Output the [X, Y] coordinate of the center of the cell containing the given text.  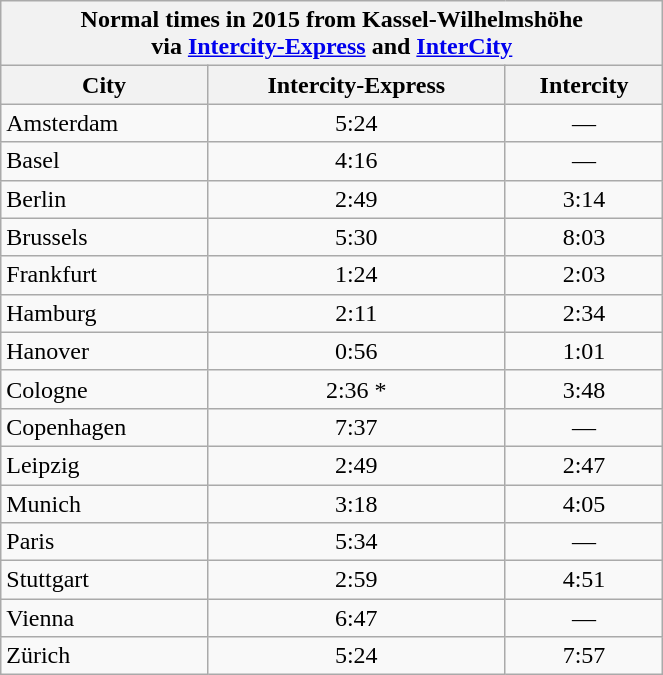
Hamburg [104, 313]
Stuttgart [104, 580]
4:05 [584, 503]
2:59 [356, 580]
5:34 [356, 542]
5:30 [356, 237]
Amsterdam [104, 123]
8:03 [584, 237]
7:37 [356, 427]
2:34 [584, 313]
Munich [104, 503]
1:24 [356, 275]
3:18 [356, 503]
7:57 [584, 656]
Intercity [584, 85]
Copenhagen [104, 427]
4:16 [356, 161]
Normal times in 2015 from Kassel-Wilhelmshöhevia Intercity-Express and InterCity [332, 34]
1:01 [584, 351]
3:48 [584, 389]
2:11 [356, 313]
Frankfurt [104, 275]
Vienna [104, 618]
2:47 [584, 465]
Hanover [104, 351]
Cologne [104, 389]
Paris [104, 542]
6:47 [356, 618]
2:03 [584, 275]
Basel [104, 161]
2:36 * [356, 389]
Intercity-Express [356, 85]
3:14 [584, 199]
4:51 [584, 580]
Leipzig [104, 465]
City [104, 85]
0:56 [356, 351]
Brussels [104, 237]
Berlin [104, 199]
Zürich [104, 656]
